Scan for the cell matching the given text and deliver its [x, y] coordinate at center. 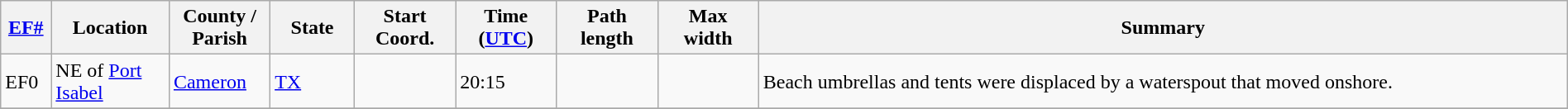
TX [313, 81]
Path length [607, 28]
County / Parish [219, 28]
20:15 [506, 81]
Summary [1163, 28]
Time (UTC) [506, 28]
Start Coord. [404, 28]
EF# [26, 28]
Max width [708, 28]
Cameron [219, 81]
Location [111, 28]
EF0 [26, 81]
State [313, 28]
Beach umbrellas and tents were displaced by a waterspout that moved onshore. [1163, 81]
NE of Port Isabel [111, 81]
